For the text-containing cell, return its midpoint in [x, y] coordinate format. 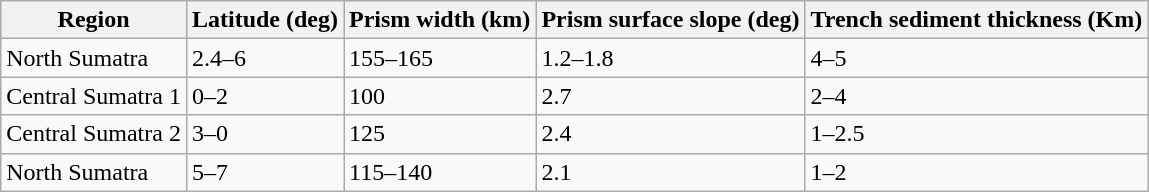
0–2 [264, 96]
155–165 [440, 58]
3–0 [264, 134]
Prism width (km) [440, 20]
Prism surface slope (deg) [670, 20]
125 [440, 134]
Central Sumatra 1 [94, 96]
5–7 [264, 172]
2.4 [670, 134]
Trench sediment thickness (Km) [976, 20]
115–140 [440, 172]
1.2–1.8 [670, 58]
2.4–6 [264, 58]
100 [440, 96]
Region [94, 20]
Central Sumatra 2 [94, 134]
Latitude (deg) [264, 20]
2–4 [976, 96]
2.7 [670, 96]
4–5 [976, 58]
2.1 [670, 172]
1–2.5 [976, 134]
1–2 [976, 172]
